Extract the (x, y) coordinate from the center of the cell holding the provided text.  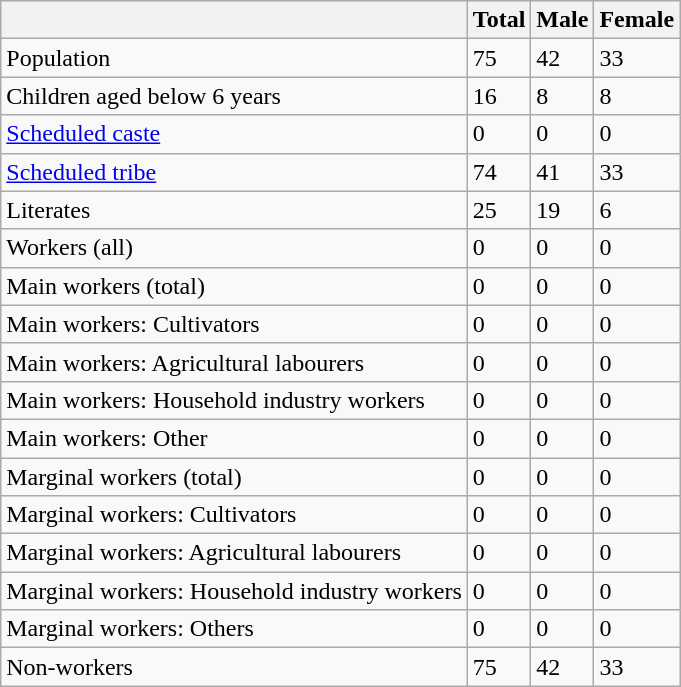
Female (637, 20)
Marginal workers: Others (234, 629)
6 (637, 210)
74 (499, 172)
Scheduled caste (234, 134)
25 (499, 210)
Main workers: Cultivators (234, 324)
Marginal workers: Cultivators (234, 515)
Main workers: Other (234, 438)
Marginal workers: Household industry workers (234, 591)
Marginal workers: Agricultural labourers (234, 553)
Non-workers (234, 667)
Literates (234, 210)
Children aged below 6 years (234, 96)
19 (562, 210)
16 (499, 96)
Main workers: Household industry workers (234, 400)
Marginal workers (total) (234, 477)
Scheduled tribe (234, 172)
Total (499, 20)
Population (234, 58)
Male (562, 20)
41 (562, 172)
Main workers: Agricultural labourers (234, 362)
Workers (all) (234, 248)
Main workers (total) (234, 286)
